Output the [X, Y] coordinate of the center of the cell containing the given text.  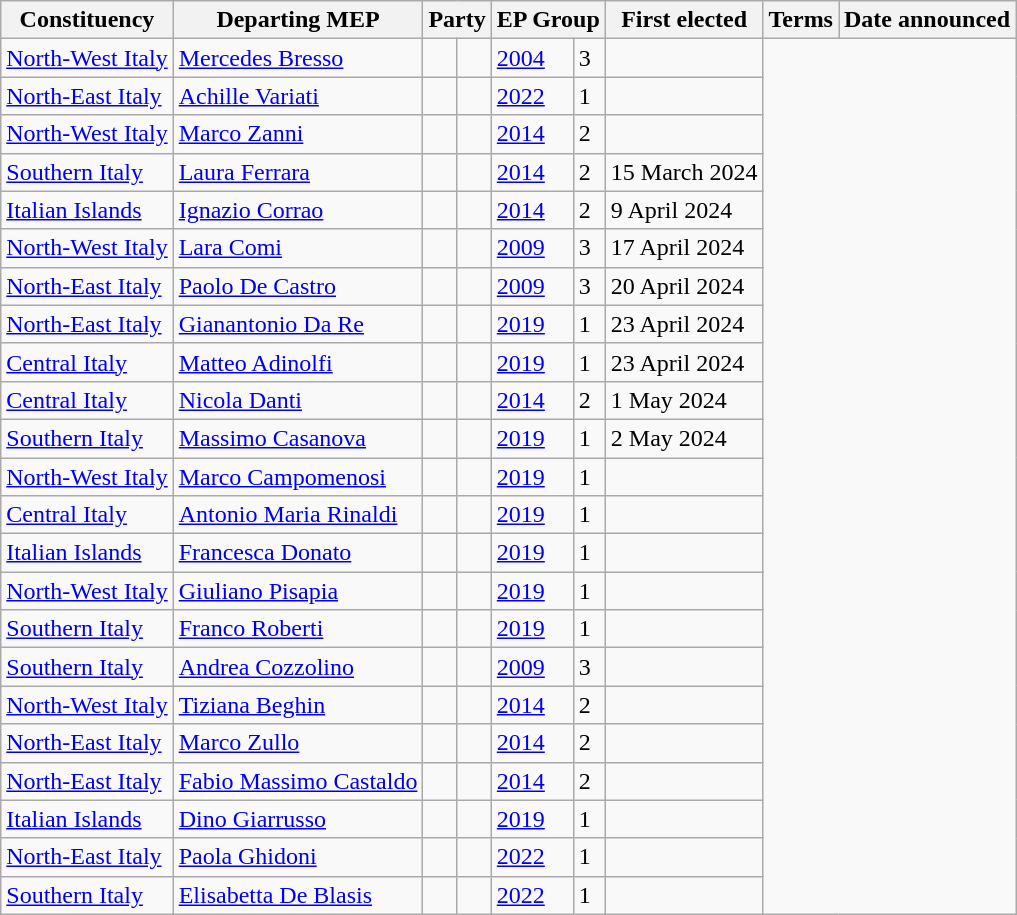
Date announced [926, 20]
Paola Ghidoni [298, 857]
Matteo Adinolfi [298, 362]
Party [457, 20]
17 April 2024 [684, 248]
1 May 2024 [684, 400]
Antonio Maria Rinaldi [298, 515]
Gianantonio Da Re [298, 324]
Mercedes Bresso [298, 58]
2 May 2024 [684, 438]
Marco Zanni [298, 134]
EP Group [548, 20]
Achille Variati [298, 96]
Laura Ferrara [298, 172]
Lara Comi [298, 248]
Andrea Cozzolino [298, 667]
Fabio Massimo Castaldo [298, 781]
Massimo Casanova [298, 438]
Giuliano Pisapia [298, 591]
Francesca Donato [298, 553]
9 April 2024 [684, 210]
Constituency [87, 20]
Paolo De Castro [298, 286]
2004 [532, 58]
15 March 2024 [684, 172]
Terms [801, 20]
Elisabetta De Blasis [298, 895]
Nicola Danti [298, 400]
Marco Zullo [298, 743]
Franco Roberti [298, 629]
Departing MEP [298, 20]
First elected [684, 20]
20 April 2024 [684, 286]
Ignazio Corrao [298, 210]
Marco Campomenosi [298, 477]
Dino Giarrusso [298, 819]
Tiziana Beghin [298, 705]
